Locate the cell with the specified text and output its (X, Y) center coordinate. 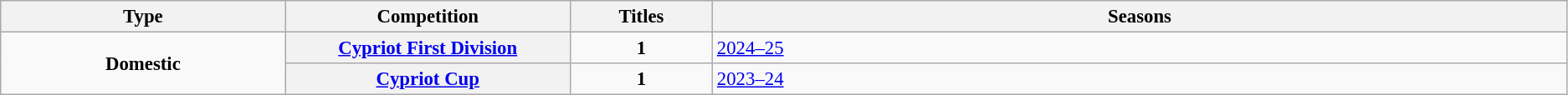
Seasons (1140, 17)
Domestic (143, 63)
Competition (428, 17)
Cypriot Cup (428, 79)
Type (143, 17)
2024–25 (1140, 48)
Cypriot First Division (428, 48)
Titles (641, 17)
2023–24 (1140, 79)
